Pinpoint the cell where the given text exists, returning its [x, y] midpoint coordinate. 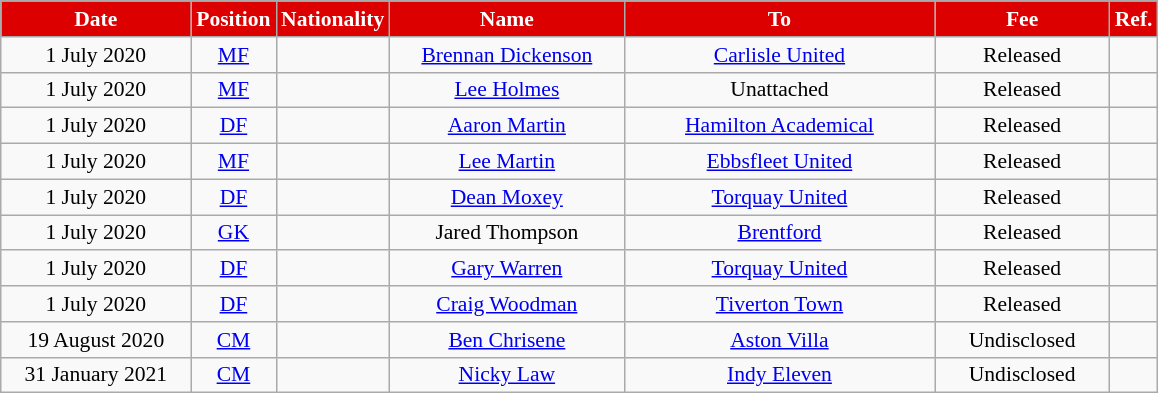
Ref. [1134, 19]
Ben Chrisene [506, 340]
Tiverton Town [779, 304]
Unattached [779, 90]
Jared Thompson [506, 233]
Ebbsfleet United [779, 162]
Indy Eleven [779, 375]
31 January 2021 [96, 375]
Name [506, 19]
Aaron Martin [506, 126]
Dean Moxey [506, 197]
To [779, 19]
Date [96, 19]
19 August 2020 [96, 340]
Hamilton Academical [779, 126]
Nationality [332, 19]
Brennan Dickenson [506, 55]
GK [234, 233]
Lee Holmes [506, 90]
Gary Warren [506, 269]
Fee [1022, 19]
Position [234, 19]
Aston Villa [779, 340]
Nicky Law [506, 375]
Carlisle United [779, 55]
Brentford [779, 233]
Lee Martin [506, 162]
Craig Woodman [506, 304]
